Detect which cell encompasses the target text, then output its [X, Y] center coordinate. 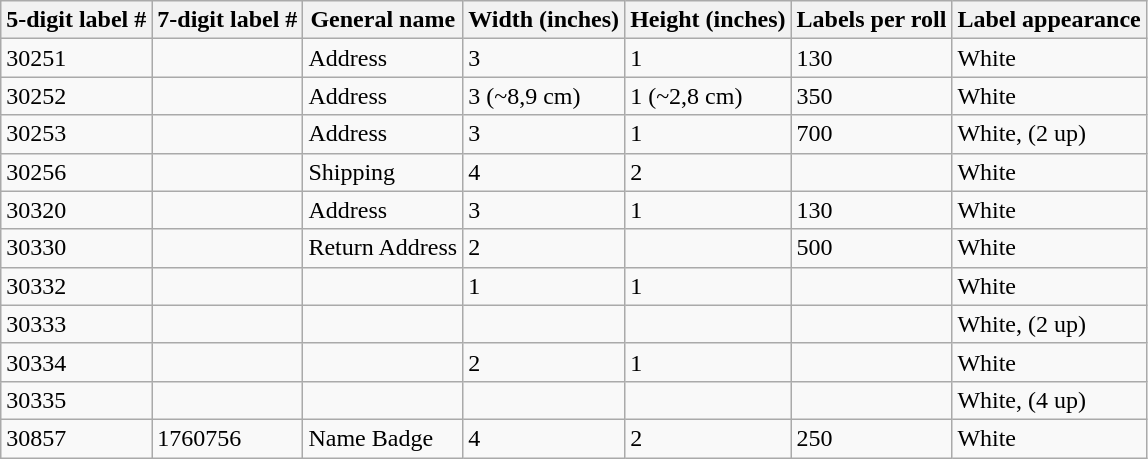
3 (~8,9 cm) [544, 96]
5-digit label # [76, 20]
Labels per roll [872, 20]
30333 [76, 324]
30252 [76, 96]
1760756 [228, 438]
30335 [76, 400]
Shipping [383, 172]
Height (inches) [708, 20]
500 [872, 248]
30253 [76, 134]
Width (inches) [544, 20]
White, (4 up) [1049, 400]
30256 [76, 172]
30251 [76, 58]
30334 [76, 362]
30320 [76, 210]
1 (~2,8 cm) [708, 96]
700 [872, 134]
250 [872, 438]
30857 [76, 438]
General name [383, 20]
Label appearance [1049, 20]
Return Address [383, 248]
350 [872, 96]
30330 [76, 248]
7-digit label # [228, 20]
30332 [76, 286]
Name Badge [383, 438]
